Return [x, y] of the center of cell containing provided text 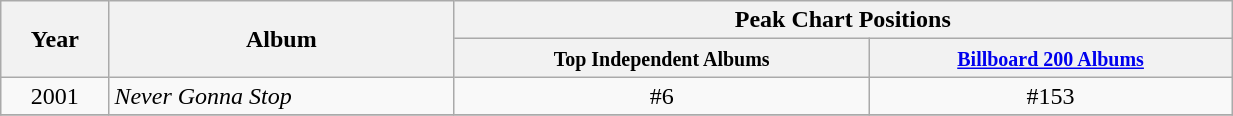
#153 [1051, 96]
2001 [55, 96]
Year [55, 39]
#6 [662, 96]
Album [282, 39]
Peak Chart Positions [843, 20]
Top Independent Albums [662, 58]
Billboard 200 Albums [1051, 58]
Never Gonna Stop [282, 96]
